Return (X, Y) of the center of cell containing provided text 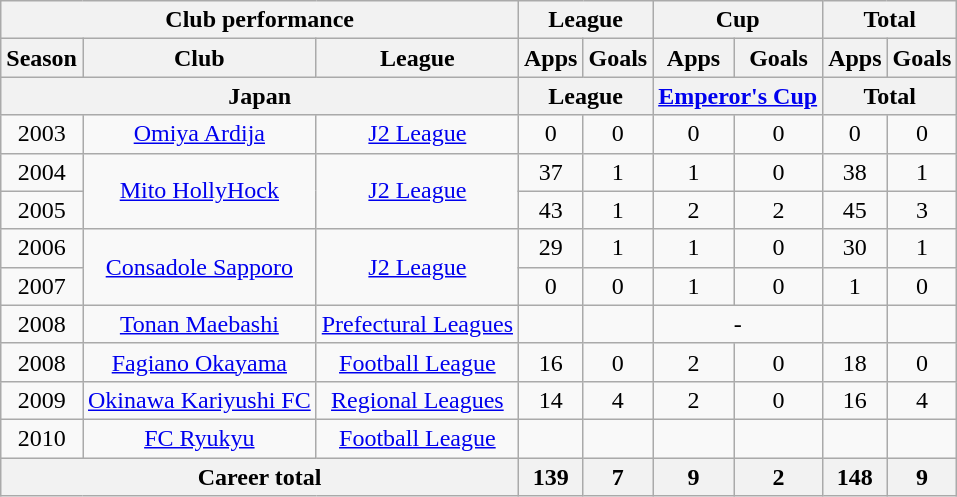
Omiya Ardija (199, 134)
Club (199, 58)
Fagiano Okayama (199, 362)
29 (551, 248)
30 (855, 248)
Career total (260, 477)
45 (855, 210)
14 (551, 400)
Prefectural Leagues (417, 324)
- (738, 324)
FC Ryukyu (199, 438)
7 (618, 477)
38 (855, 172)
Okinawa Kariyushi FC (199, 400)
Consadole Sapporo (199, 267)
2010 (42, 438)
18 (855, 362)
Tonan Maebashi (199, 324)
2004 (42, 172)
Emperor's Cup (738, 96)
Club performance (260, 20)
Season (42, 58)
Cup (738, 20)
Mito HollyHock (199, 191)
2006 (42, 248)
3 (922, 210)
2009 (42, 400)
37 (551, 172)
43 (551, 210)
2005 (42, 210)
Japan (260, 96)
Regional Leagues (417, 400)
2003 (42, 134)
2007 (42, 286)
148 (855, 477)
139 (551, 477)
